Return [X, Y] of the center of cell containing provided text 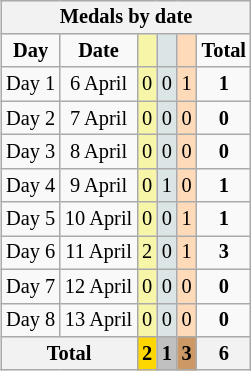
Day 6 [30, 253]
13 April [98, 320]
6 April [98, 84]
8 April [98, 152]
10 April [98, 219]
Day 2 [30, 118]
Date [98, 51]
Day 3 [30, 152]
Day 8 [30, 320]
Day 5 [30, 219]
12 April [98, 286]
6 [224, 354]
7 April [98, 118]
Day 1 [30, 84]
Day [30, 51]
11 April [98, 253]
Day 7 [30, 286]
Medals by date [126, 17]
9 April [98, 185]
Day 4 [30, 185]
